For the text-containing cell, return its midpoint in [X, Y] coordinate format. 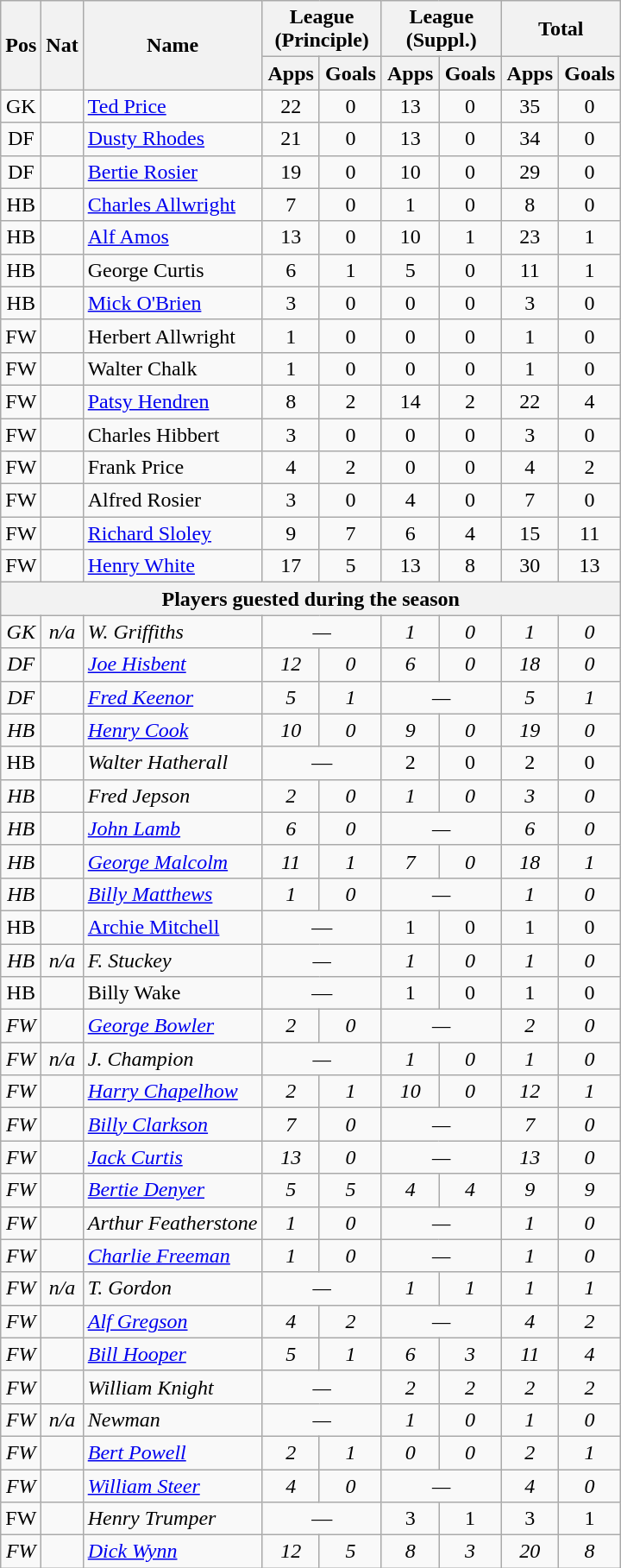
League(Principle) [323, 29]
George Bowler [172, 1026]
Harry Chapelhow [172, 1092]
William Knight [172, 1387]
Pos [21, 45]
Dick Wynn [172, 1552]
Walter Chalk [172, 368]
Henry Cook [172, 730]
21 [292, 139]
Alf Amos [172, 237]
Dusty Rhodes [172, 139]
Richard Sloley [172, 533]
34 [530, 139]
15 [530, 533]
Name [172, 45]
Billy Clarkson [172, 1124]
Mick O'Brien [172, 303]
23 [530, 237]
Walter Hatherall [172, 763]
17 [292, 566]
Henry White [172, 566]
Herbert Allwright [172, 336]
30 [530, 566]
Jack Curtis [172, 1157]
George Curtis [172, 270]
Alf Gregson [172, 1321]
29 [530, 172]
Patsy Hendren [172, 401]
Henry Trumper [172, 1519]
Total [561, 29]
William Steer [172, 1485]
Billy Matthews [172, 894]
John Lamb [172, 828]
League(Suppl.) [442, 29]
Fred Jepson [172, 796]
Alfred Rosier [172, 501]
Charles Hibbert [172, 434]
T. Gordon [172, 1288]
Billy Wake [172, 993]
Joe Hisbent [172, 664]
J. Champion [172, 1059]
Archie Mitchell [172, 927]
Newman [172, 1420]
20 [530, 1552]
W. Griffiths [172, 632]
George Malcolm [172, 861]
Frank Price [172, 468]
Bill Hooper [172, 1354]
Players guested during the season [310, 599]
14 [411, 401]
Charlie Freeman [172, 1256]
Nat [62, 45]
35 [530, 106]
Bertie Rosier [172, 172]
Ted Price [172, 106]
Bertie Denyer [172, 1190]
Bert Powell [172, 1452]
Fred Keenor [172, 697]
Arthur Featherstone [172, 1223]
F. Stuckey [172, 960]
Charles Allwright [172, 205]
